Pinpoint the cell where the given text exists, returning its [X, Y] midpoint coordinate. 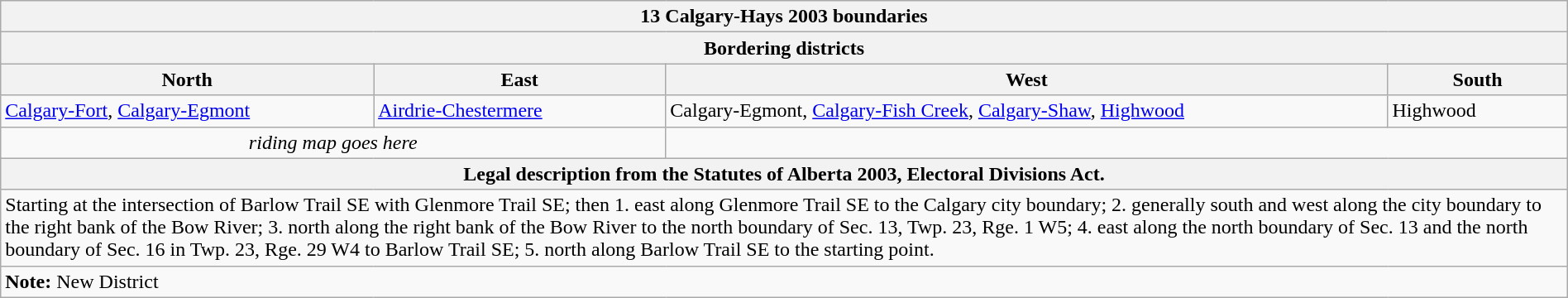
Airdrie-Chestermere [519, 111]
Calgary-Egmont, Calgary-Fish Creek, Calgary-Shaw, Highwood [1027, 111]
East [519, 79]
riding map goes here [333, 142]
13 Calgary-Hays 2003 boundaries [784, 17]
Highwood [1477, 111]
Note: New District [784, 281]
Bordering districts [784, 48]
West [1027, 79]
Legal description from the Statutes of Alberta 2003, Electoral Divisions Act. [784, 174]
Calgary-Fort, Calgary-Egmont [187, 111]
North [187, 79]
South [1477, 79]
